Locate the cell with the specified text and output its (X, Y) center coordinate. 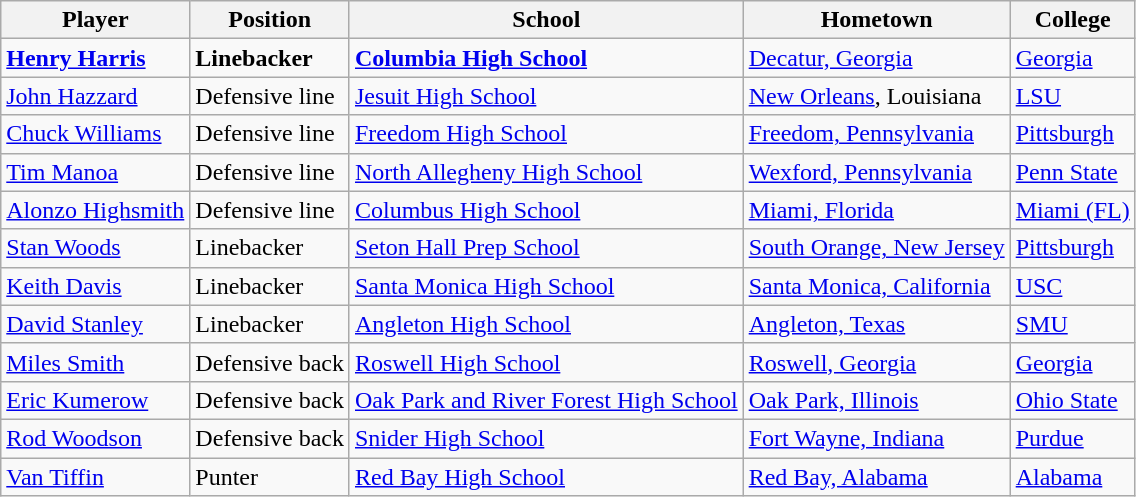
Angleton High School (546, 324)
Penn State (1072, 172)
Miami (FL) (1072, 210)
Tim Manoa (96, 172)
Columbus High School (546, 210)
Oak Park and River Forest High School (546, 400)
Position (270, 20)
Red Bay, Alabama (876, 477)
Freedom High School (546, 134)
Miami, Florida (876, 210)
Player (96, 20)
School (546, 20)
Wexford, Pennsylvania (876, 172)
Alabama (1072, 477)
Stan Woods (96, 248)
Snider High School (546, 438)
Jesuit High School (546, 96)
Punter (270, 477)
Eric Kumerow (96, 400)
Van Tiffin (96, 477)
Roswell High School (546, 362)
Oak Park, Illinois (876, 400)
North Allegheny High School (546, 172)
New Orleans, Louisiana (876, 96)
Rod Woodson (96, 438)
Alonzo Highsmith (96, 210)
Keith Davis (96, 286)
Hometown (876, 20)
College (1072, 20)
Red Bay High School (546, 477)
David Stanley (96, 324)
Ohio State (1072, 400)
Decatur, Georgia (876, 58)
Freedom, Pennsylvania (876, 134)
SMU (1072, 324)
LSU (1072, 96)
Santa Monica High School (546, 286)
Fort Wayne, Indiana (876, 438)
South Orange, New Jersey (876, 248)
Miles Smith (96, 362)
Henry Harris (96, 58)
Chuck Williams (96, 134)
Seton Hall Prep School (546, 248)
Angleton, Texas (876, 324)
John Hazzard (96, 96)
Roswell, Georgia (876, 362)
USC (1072, 286)
Columbia High School (546, 58)
Santa Monica, California (876, 286)
Purdue (1072, 438)
